From the cell containing the given text, extract its center point as [X, Y] coordinate. 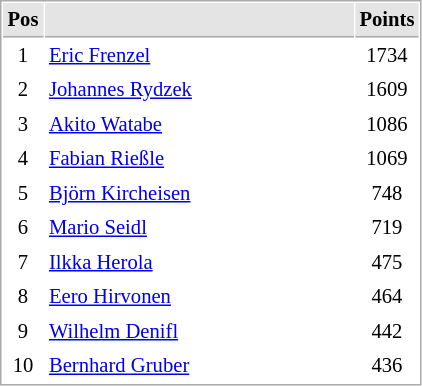
9 [23, 332]
Bernhard Gruber [198, 366]
1086 [387, 124]
6 [23, 228]
7 [23, 262]
1734 [387, 56]
Eric Frenzel [198, 56]
Björn Kircheisen [198, 194]
Eero Hirvonen [198, 296]
3 [23, 124]
Points [387, 20]
719 [387, 228]
436 [387, 366]
1609 [387, 90]
4 [23, 158]
Johannes Rydzek [198, 90]
Mario Seidl [198, 228]
442 [387, 332]
Ilkka Herola [198, 262]
8 [23, 296]
748 [387, 194]
1069 [387, 158]
10 [23, 366]
5 [23, 194]
Fabian Rießle [198, 158]
Akito Watabe [198, 124]
464 [387, 296]
Wilhelm Denifl [198, 332]
2 [23, 90]
Pos [23, 20]
475 [387, 262]
1 [23, 56]
